Determine the [x, y] coordinate at the center of the cell enclosing the given text.  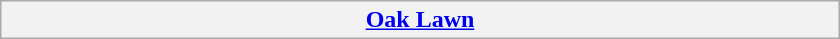
Oak Lawn [420, 20]
